For the text-containing cell, return its midpoint in [X, Y] coordinate format. 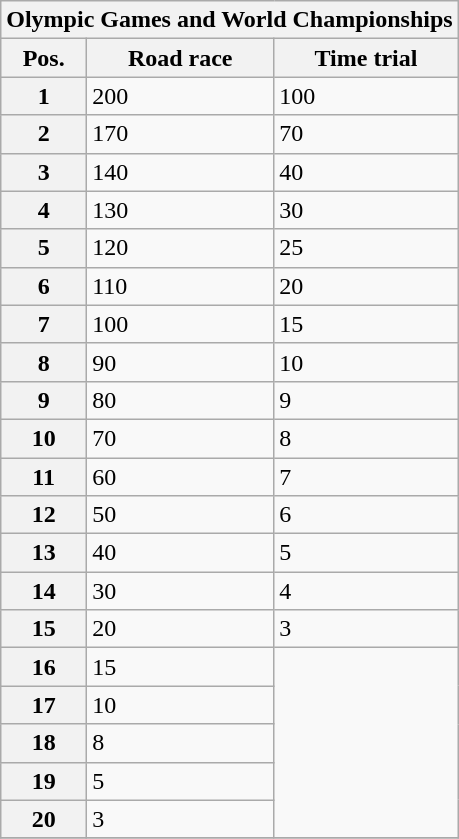
18 [44, 743]
Pos. [44, 58]
60 [180, 477]
130 [180, 210]
140 [180, 172]
110 [180, 286]
120 [180, 248]
Road race [180, 58]
11 [44, 477]
25 [366, 248]
14 [44, 591]
170 [180, 134]
2 [44, 134]
50 [180, 515]
19 [44, 781]
13 [44, 553]
1 [44, 96]
16 [44, 667]
17 [44, 705]
Time trial [366, 58]
Olympic Games and World Championships [230, 20]
90 [180, 362]
80 [180, 400]
12 [44, 515]
200 [180, 96]
